Scan for the cell matching the given text and deliver its [X, Y] coordinate at center. 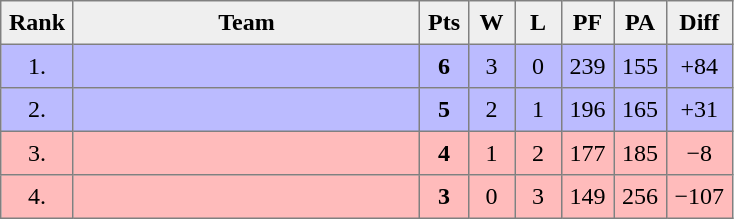
Rank [38, 23]
165 [640, 110]
1. [38, 66]
149 [587, 197]
W [491, 23]
5 [444, 110]
3. [38, 153]
256 [640, 197]
2. [38, 110]
185 [640, 153]
6 [444, 66]
L [538, 23]
+84 [699, 66]
−107 [699, 197]
196 [587, 110]
4 [444, 153]
155 [640, 66]
4. [38, 197]
Pts [444, 23]
Diff [699, 23]
239 [587, 66]
Team [246, 23]
PF [587, 23]
PA [640, 23]
+31 [699, 110]
−8 [699, 153]
177 [587, 153]
